Detect which cell encompasses the target text, then output its [X, Y] center coordinate. 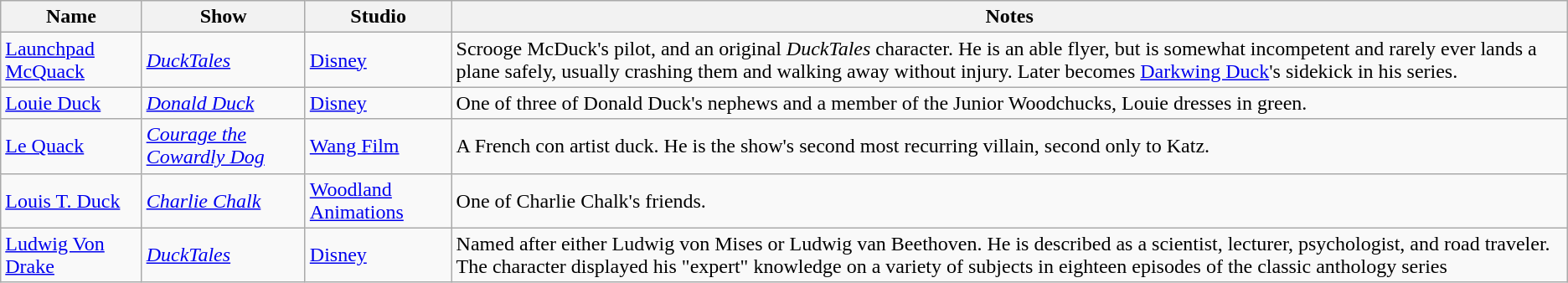
Courage the Cowardly Dog [223, 146]
Studio [379, 17]
Charlie Chalk [223, 201]
A French con artist duck. He is the show's second most recurring villain, second only to Katz. [1009, 146]
Le Quack [71, 146]
Notes [1009, 17]
One of Charlie Chalk's friends. [1009, 201]
Show [223, 17]
Louie Duck [71, 103]
One of three of Donald Duck's nephews and a member of the Junior Woodchucks, Louie dresses in green. [1009, 103]
Wang Film [379, 146]
Woodland Animations [379, 201]
Donald Duck [223, 103]
Launchpad McQuack [71, 60]
Ludwig Von Drake [71, 255]
Name [71, 17]
Louis T. Duck [71, 201]
